Search for the cell housing the specified text and yield its [x, y] center coordinate. 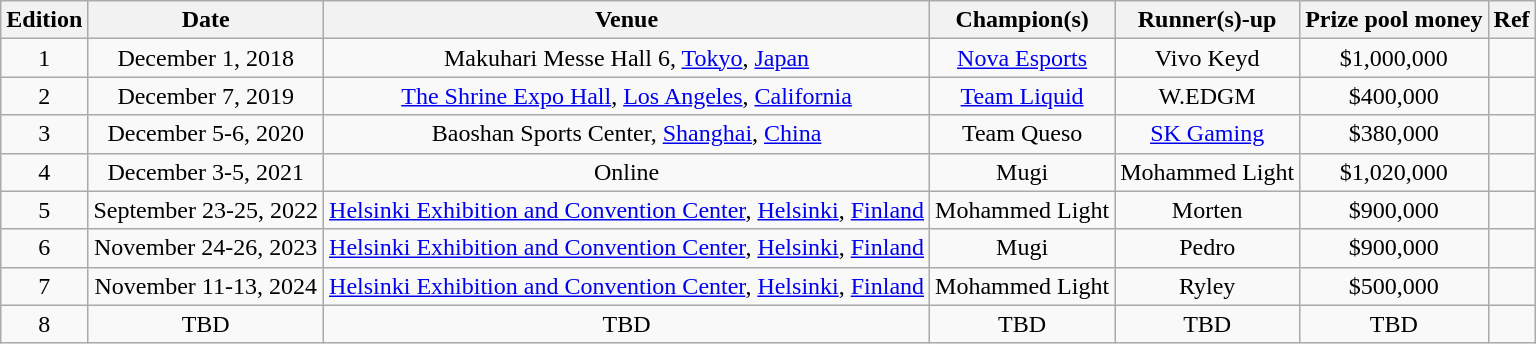
Prize pool money [1394, 20]
$380,000 [1394, 134]
5 [44, 210]
December 7, 2019 [206, 96]
Baoshan Sports Center, Shanghai, China [627, 134]
$400,000 [1394, 96]
Vivo Keyd [1208, 58]
W.EDGM [1208, 96]
November 24-26, 2023 [206, 248]
Online [627, 172]
2 [44, 96]
September 23-25, 2022 [206, 210]
November 11-13, 2024 [206, 286]
Ref [1512, 20]
Champion(s) [1022, 20]
3 [44, 134]
December 1, 2018 [206, 58]
Makuhari Messe Hall 6, Tokyo, Japan [627, 58]
$1,020,000 [1394, 172]
8 [44, 324]
6 [44, 248]
December 5-6, 2020 [206, 134]
Team Queso [1022, 134]
Morten [1208, 210]
December 3-5, 2021 [206, 172]
SK Gaming [1208, 134]
The Shrine Expo Hall, Los Angeles, California [627, 96]
$1,000,000 [1394, 58]
$500,000 [1394, 286]
Venue [627, 20]
7 [44, 286]
Ryley [1208, 286]
Edition [44, 20]
Team Liquid [1022, 96]
Date [206, 20]
4 [44, 172]
Runner(s)-up [1208, 20]
1 [44, 58]
Nova Esports [1022, 58]
Pedro [1208, 248]
